Identify which cell holds the provided text, then report its [X, Y] central coordinate. 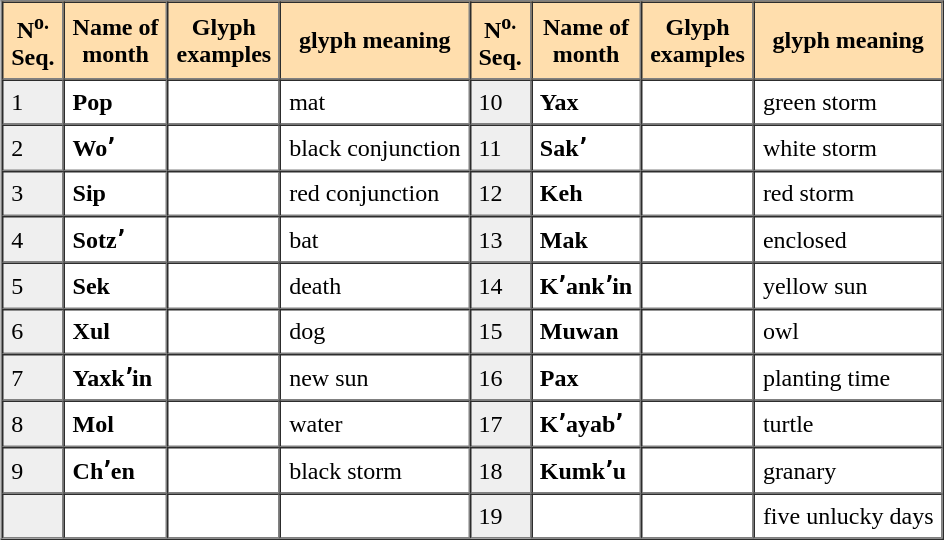
granary [848, 470]
5 [32, 286]
6 [32, 332]
Keh [586, 194]
2 [32, 148]
black conjunction [374, 148]
Sek [116, 286]
13 [500, 239]
17 [500, 424]
bat [374, 239]
death [374, 286]
Kumkʼu [586, 470]
owl [848, 332]
1 [32, 102]
yellow sun [848, 286]
planting time [848, 377]
red storm [848, 194]
water [374, 424]
12 [500, 194]
11 [500, 148]
Mol [116, 424]
Sip [116, 194]
new sun [374, 377]
black storm [374, 470]
enclosed [848, 239]
7 [32, 377]
15 [500, 332]
dog [374, 332]
3 [32, 194]
4 [32, 239]
Xul [116, 332]
mat [374, 102]
Yax [586, 102]
14 [500, 286]
8 [32, 424]
Woʼ [116, 148]
white storm [848, 148]
Kʼankʼin [586, 286]
red conjunction [374, 194]
18 [500, 470]
Pax [586, 377]
10 [500, 102]
19 [500, 516]
Pop [116, 102]
9 [32, 470]
Mak [586, 239]
five unlucky days [848, 516]
Muwan [586, 332]
Sotzʼ [116, 239]
green storm [848, 102]
Kʼayabʼ [586, 424]
16 [500, 377]
Chʼen [116, 470]
Yaxkʼin [116, 377]
Sakʼ [586, 148]
turtle [848, 424]
